Return the (x, y) coordinate for the center point of the cell that contains the specified text.  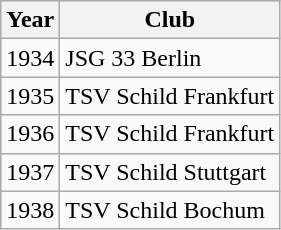
1938 (30, 210)
1937 (30, 172)
TSV Schild Bochum (170, 210)
1935 (30, 96)
Year (30, 20)
JSG 33 Berlin (170, 58)
1934 (30, 58)
Club (170, 20)
TSV Schild Stuttgart (170, 172)
1936 (30, 134)
